Find where the given text appears and provide that cell's center as [X, Y] coordinate. 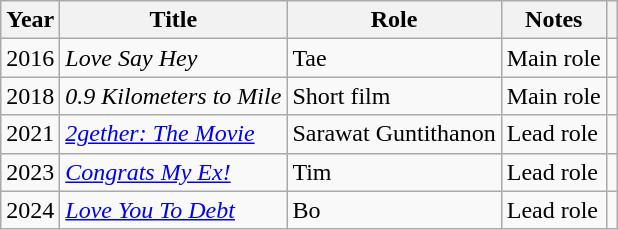
Notes [554, 20]
Sarawat Guntithanon [394, 134]
2021 [30, 134]
2016 [30, 58]
Tim [394, 172]
0.9 Kilometers to Mile [174, 96]
Love You To Debt [174, 210]
2gether: The Movie [174, 134]
Title [174, 20]
Love Say Hey [174, 58]
Short film [394, 96]
2024 [30, 210]
Role [394, 20]
Bo [394, 210]
2018 [30, 96]
Year [30, 20]
Congrats My Ex! [174, 172]
Tae [394, 58]
2023 [30, 172]
